Locate the cell with the specified text and output its [X, Y] center coordinate. 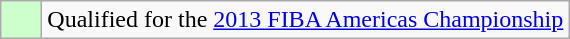
Qualified for the 2013 FIBA Americas Championship [306, 20]
